Search for the cell housing the specified text and yield its (X, Y) center coordinate. 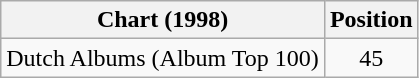
Position (371, 20)
Chart (1998) (163, 20)
45 (371, 58)
Dutch Albums (Album Top 100) (163, 58)
